For the text-containing cell, return its midpoint in (X, Y) coordinate format. 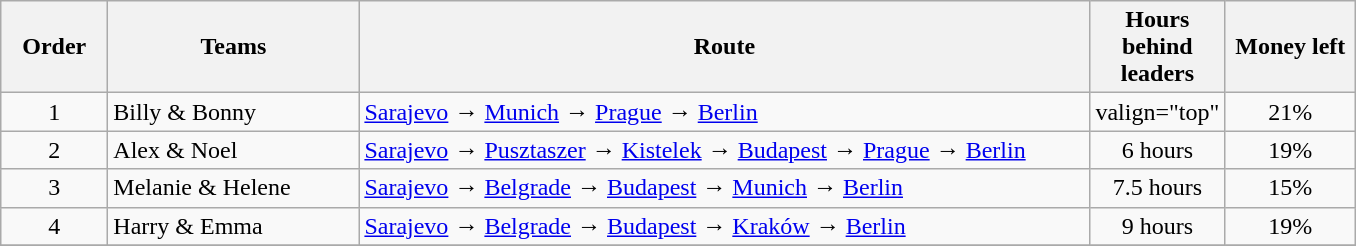
Melanie & Helene (234, 188)
9 hours (1158, 226)
Route (724, 47)
Sarajevo → Belgrade → Budapest → Munich → Berlin (724, 188)
Harry & Emma (234, 226)
Order (54, 47)
4 (54, 226)
Hours behind leaders (1158, 47)
Sarajevo → Munich → Prague → Berlin (724, 112)
Sarajevo → Belgrade → Budapest → Kraków → Berlin (724, 226)
Alex & Noel (234, 150)
Billy & Bonny (234, 112)
21% (1290, 112)
15% (1290, 188)
6 hours (1158, 150)
Money left (1290, 47)
Sarajevo → Pusztaszer → Kistelek → Budapest → Prague → Berlin (724, 150)
3 (54, 188)
valign="top" (1158, 112)
1 (54, 112)
Teams (234, 47)
2 (54, 150)
7.5 hours (1158, 188)
